Return the [X, Y] coordinate for the center point of the cell that contains the specified text.  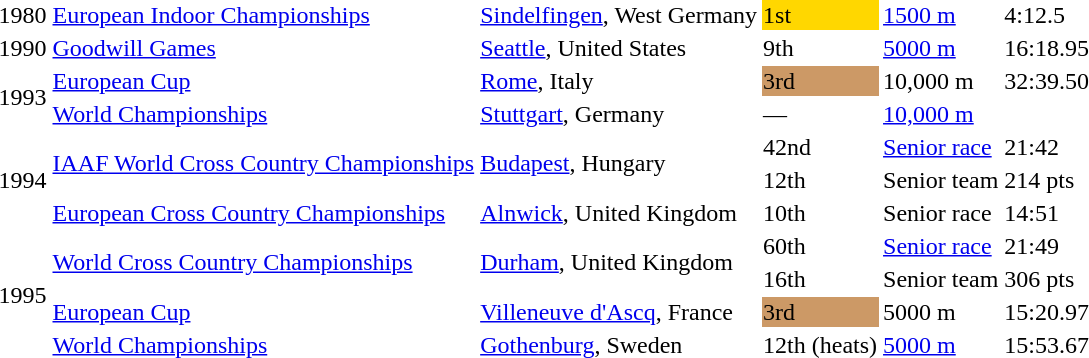
42nd [820, 147]
World Championships [264, 114]
Budapest, Hungary [619, 164]
10th [820, 213]
9th [820, 48]
— [820, 114]
Rome, Italy [619, 81]
European Indoor Championships [264, 15]
60th [820, 246]
Seattle, United States [619, 48]
European Cross Country Championships [264, 213]
Villeneuve d'Ascq, France [619, 312]
12th [820, 180]
Durham, United Kingdom [619, 262]
16th [820, 279]
Goodwill Games [264, 48]
1500 m [941, 15]
IAAF World Cross Country Championships [264, 164]
Stuttgart, Germany [619, 114]
Sindelfingen, West Germany [619, 15]
1st [820, 15]
Alnwick, United Kingdom [619, 213]
World Cross Country Championships [264, 262]
